Determine the (x, y) coordinate at the center of the cell enclosing the given text.  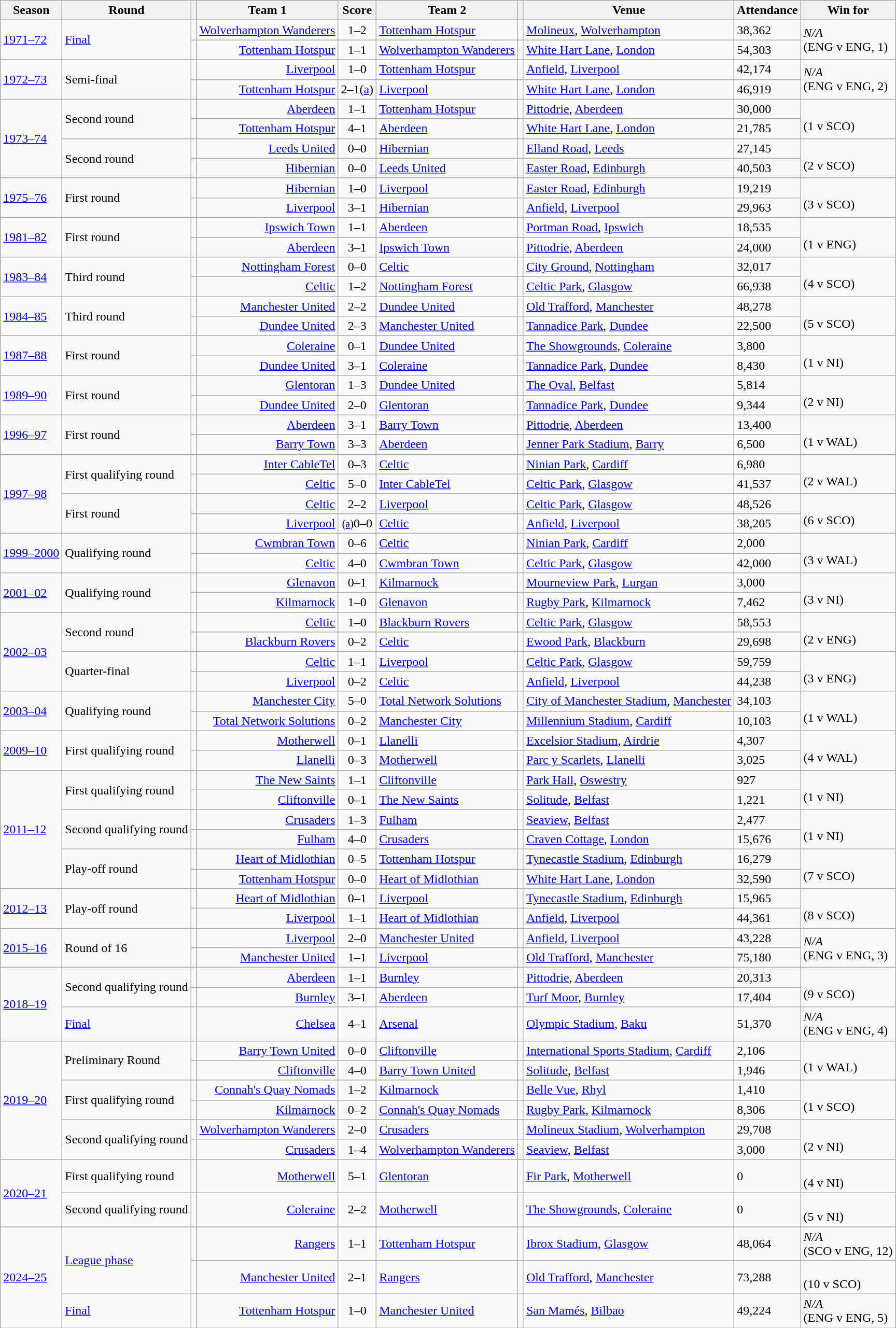
2011–12 (31, 829)
3–3 (357, 444)
1999–2000 (31, 553)
34,103 (767, 701)
Team 2 (447, 10)
2,106 (767, 1051)
Preliminary Round (127, 1060)
Craven Cottage, London (628, 839)
Olympic Stadium, Baku (628, 1024)
N/A(ENG v ENG, 4) (848, 1024)
17,404 (767, 997)
(5 v NI) (848, 1209)
Molineux, Wolverhampton (628, 30)
(4 v SCO) (848, 277)
2018–19 (31, 1004)
Team 1 (268, 10)
2–3 (357, 326)
1–4 (357, 1149)
Elland Road, Leeds (628, 148)
San Mamés, Bilbao (628, 1311)
59,759 (767, 662)
27,145 (767, 148)
2020–21 (31, 1193)
10,103 (767, 721)
Turf Moor, Burnley (628, 997)
1975–76 (31, 198)
Venue (628, 10)
1972–73 (31, 79)
1996–97 (31, 435)
(6 v SCO) (848, 513)
Belle Vue, Rhyl (628, 1090)
1987–88 (31, 356)
City of Manchester Stadium, Manchester (628, 701)
15,965 (767, 899)
8,430 (767, 366)
(10 v SCO) (848, 1278)
(2 v ENG) (848, 632)
2012–13 (31, 908)
2024–25 (31, 1278)
5,814 (767, 385)
1997–98 (31, 494)
4,307 (767, 740)
29,698 (767, 642)
48,278 (767, 306)
1981–82 (31, 237)
6,500 (767, 444)
48,526 (767, 504)
Ibrox Stadium, Glasgow (628, 1243)
(2 v WAL) (848, 474)
42,000 (767, 563)
International Sports Stadium, Cardiff (628, 1051)
(3 v NI) (848, 593)
2009–10 (31, 750)
2,000 (767, 543)
66,938 (767, 287)
8,306 (767, 1110)
Semi-final (127, 79)
40,503 (767, 168)
2002–03 (31, 652)
(3 v WAL) (848, 553)
44,238 (767, 681)
3,800 (767, 346)
Parc y Scarlets, Llanelli (628, 760)
38,205 (767, 523)
75,180 (767, 958)
9,344 (767, 405)
Jenner Park Stadium, Barry (628, 444)
38,362 (767, 30)
2003–04 (31, 711)
29,708 (767, 1129)
2015–16 (31, 948)
(9 v SCO) (848, 987)
32,590 (767, 879)
1984–85 (31, 316)
1989–90 (31, 395)
73,288 (767, 1278)
1,221 (767, 800)
5–1 (357, 1176)
3,025 (767, 760)
N/A(ENG v ENG, 3) (848, 948)
Millennium Stadium, Cardiff (628, 721)
19,219 (767, 188)
41,537 (767, 484)
44,361 (767, 918)
(4 v NI) (848, 1176)
(8 v SCO) (848, 908)
13,400 (767, 425)
(3 v SCO) (848, 198)
2019–20 (31, 1100)
1983–84 (31, 277)
1,410 (767, 1090)
(1 v ENG) (848, 237)
30,000 (767, 109)
Season (31, 10)
Excelsior Stadium, Airdrie (628, 740)
The Oval, Belfast (628, 385)
Fir Park, Motherwell (628, 1176)
43,228 (767, 938)
(4 v WAL) (848, 750)
Mourneview Park, Lurgan (628, 583)
League phase (127, 1261)
29,963 (767, 207)
6,980 (767, 464)
Portman Road, Ipswich (628, 227)
2,477 (767, 819)
42,174 (767, 69)
Molineux Stadium, Wolverhampton (628, 1129)
21,785 (767, 129)
2–1 (357, 1278)
20,313 (767, 977)
927 (767, 780)
(5 v SCO) (848, 316)
0–5 (357, 859)
2001–02 (31, 593)
N/A(ENG v ENG, 2) (848, 79)
Attendance (767, 10)
Park Hall, Oswestry (628, 780)
(7 v SCO) (848, 869)
Arsenal (447, 1024)
46,919 (767, 89)
Round (127, 10)
Chelsea (268, 1024)
49,224 (767, 1311)
Quarter-final (127, 672)
22,500 (767, 326)
City Ground, Nottingham (628, 267)
1,946 (767, 1070)
2–1(a) (357, 89)
N/A(ENG v ENG, 5) (848, 1311)
18,535 (767, 227)
N/A(ENG v ENG, 1) (848, 40)
(3 v ENG) (848, 672)
Ewood Park, Blackburn (628, 642)
1971–72 (31, 40)
32,017 (767, 267)
Win for (848, 10)
1973–74 (31, 138)
51,370 (767, 1024)
48,064 (767, 1243)
7,462 (767, 603)
16,279 (767, 859)
58,553 (767, 622)
N/A(SCO v ENG, 12) (848, 1243)
54,303 (767, 50)
0–6 (357, 543)
Round of 16 (127, 948)
Score (357, 10)
24,000 (767, 247)
(2 v SCO) (848, 158)
15,676 (767, 839)
(a)0–0 (357, 523)
